Return the (X, Y) coordinate for the center point of the cell that contains the specified text.  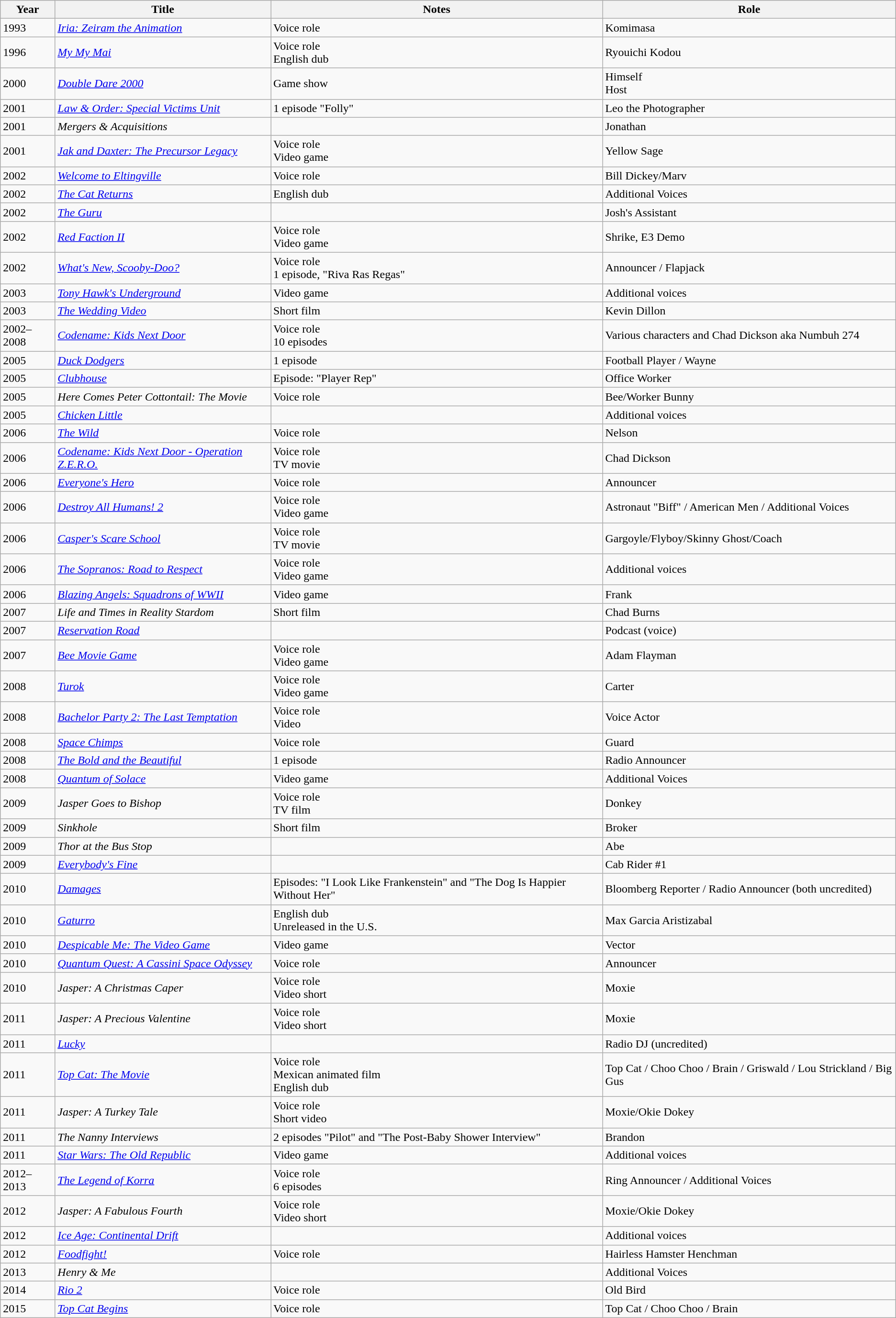
Despicable Me: The Video Game (163, 945)
Bill Dickey/Marv (749, 176)
Carter (749, 686)
Space Chimps (163, 742)
Everyone's Hero (163, 482)
Astronaut "Biff" / American Men / Additional Voices (749, 507)
Voice role1 episode, "Riva Ras Regas" (437, 268)
Jasper: A Turkey Tale (163, 1112)
Radio DJ (uncredited) (749, 1044)
Role (749, 10)
Quantum Quest: A Cassini Space Odyssey (163, 963)
Radio Announcer (749, 760)
Jasper Goes to Bishop (163, 803)
Podcast (voice) (749, 630)
2002–2008 (28, 336)
Codename: Kids Next Door - Operation Z.E.R.O. (163, 458)
Voice roleShort video (437, 1112)
Title (163, 10)
Nelson (749, 433)
Jonathan (749, 126)
Announcer / Flapjack (749, 268)
Episode: "Player Rep" (437, 379)
Quantum of Solace (163, 779)
Year (28, 10)
The Nanny Interviews (163, 1137)
Ring Announcer / Additional Voices (749, 1180)
Cab Rider #1 (749, 864)
The Legend of Korra (163, 1180)
Red Faction II (163, 236)
Vector (749, 945)
Broker (749, 828)
Football Player / Wayne (749, 360)
Double Dare 2000 (163, 83)
Everybody's Fine (163, 864)
Duck Dodgers (163, 360)
Here Comes Peter Cottontail: The Movie (163, 397)
English dub (437, 194)
Chad Dickson (749, 458)
Voice role6 episodes (437, 1180)
Max Garcia Aristizabal (749, 920)
Office Worker (749, 379)
2 episodes "Pilot" and "The Post-Baby Shower Interview" (437, 1137)
1996 (28, 53)
Adam Flayman (749, 655)
Chad Burns (749, 612)
Top Cat / Choo Choo / Brain / Griswald / Lou Strickland / Big Gus (749, 1075)
Chicken Little (163, 415)
Episodes: "I Look Like Frankenstein" and "The Dog Is Happier Without Her" (437, 889)
Sinkhole (163, 828)
Top Cat / Choo Choo / Brain (749, 1308)
Reservation Road (163, 630)
Donkey (749, 803)
Komimasa (749, 28)
Turok (163, 686)
My My Mai (163, 53)
Bee Movie Game (163, 655)
2000 (28, 83)
Lucky (163, 1044)
Mergers & Acquisitions (163, 126)
Game show (437, 83)
Casper's Scare School (163, 538)
The Wild (163, 433)
Damages (163, 889)
Guard (749, 742)
2012–2013 (28, 1180)
Yellow Sage (749, 151)
Top Cat Begins (163, 1308)
Clubhouse (163, 379)
Ice Age: Continental Drift (163, 1236)
Voice Actor (749, 718)
Old Bird (749, 1290)
Star Wars: The Old Republic (163, 1155)
Foodfight! (163, 1254)
Welcome to Eltingville (163, 176)
English dubUnreleased in the U.S. (437, 920)
The Sopranos: Road to Respect (163, 570)
Voice roleTV film (437, 803)
Gaturro (163, 920)
Jak and Daxter: The Precursor Legacy (163, 151)
2013 (28, 1272)
Notes (437, 10)
Jasper: A Christmas Caper (163, 988)
Destroy All Humans! 2 (163, 507)
Law & Order: Special Victims Unit (163, 108)
Jasper: A Precious Valentine (163, 1018)
Voice role10 episodes (437, 336)
Life and Times in Reality Stardom (163, 612)
Ryouichi Kodou (749, 53)
HimselfHost (749, 83)
The Guru (163, 212)
Gargoyle/Flyboy/Skinny Ghost/Coach (749, 538)
Thor at the Bus Stop (163, 846)
Josh's Assistant (749, 212)
The Bold and the Beautiful (163, 760)
1 episode "Folly" (437, 108)
Frank (749, 594)
Top Cat: The Movie (163, 1075)
Voice roleEnglish dub (437, 53)
Codename: Kids Next Door (163, 336)
Kevin Dillon (749, 311)
2014 (28, 1290)
The Cat Returns (163, 194)
2015 (28, 1308)
Jasper: A Fabulous Fourth (163, 1211)
Bee/Worker Bunny (749, 397)
Voice roleMexican animated filmEnglish dub (437, 1075)
Rio 2 (163, 1290)
Shrike, E3 Demo (749, 236)
Hairless Hamster Henchman (749, 1254)
What's New, Scooby-Doo? (163, 268)
The Wedding Video (163, 311)
Blazing Angels: Squadrons of WWII (163, 594)
1993 (28, 28)
Bachelor Party 2: The Last Temptation (163, 718)
Various characters and Chad Dickson aka Numbuh 274 (749, 336)
Voice roleVideo (437, 718)
Abe (749, 846)
Henry & Me (163, 1272)
Bloomberg Reporter / Radio Announcer (both uncredited) (749, 889)
Brandon (749, 1137)
Leo the Photographer (749, 108)
Tony Hawk's Underground (163, 292)
Iria: Zeiram the Animation (163, 28)
